Locate the cell with the specified text and output its (X, Y) center coordinate. 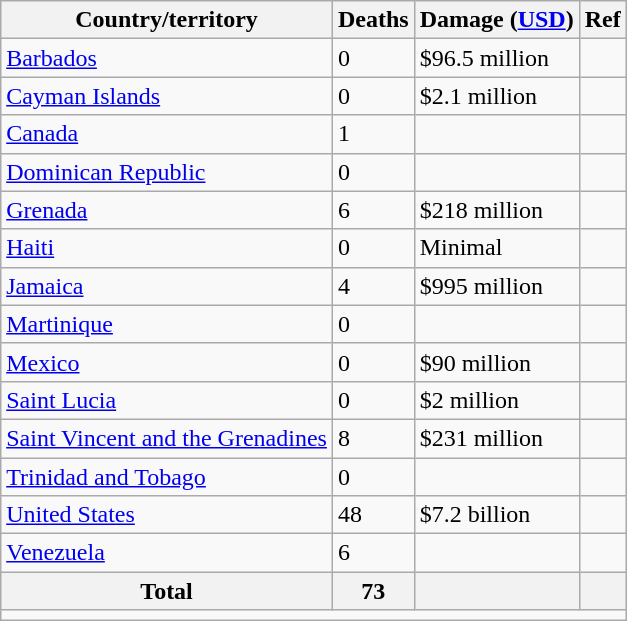
Mexico (167, 362)
Barbados (167, 58)
Country/territory (167, 20)
$2 million (496, 400)
8 (373, 438)
Jamaica (167, 286)
Martinique (167, 324)
$96.5 million (496, 58)
Trinidad and Tobago (167, 477)
Deaths (373, 20)
Haiti (167, 248)
Saint Lucia (167, 400)
$218 million (496, 210)
Minimal (496, 248)
Dominican Republic (167, 172)
Grenada (167, 210)
Total (167, 591)
48 (373, 515)
Venezuela (167, 553)
Saint Vincent and the Grenadines (167, 438)
Ref (602, 20)
73 (373, 591)
Damage (USD) (496, 20)
$2.1 million (496, 96)
$90 million (496, 362)
Canada (167, 134)
$231 million (496, 438)
$995 million (496, 286)
United States (167, 515)
1 (373, 134)
$7.2 billion (496, 515)
Cayman Islands (167, 96)
4 (373, 286)
